Output the (x, y) coordinate of the center of the cell containing the given text.  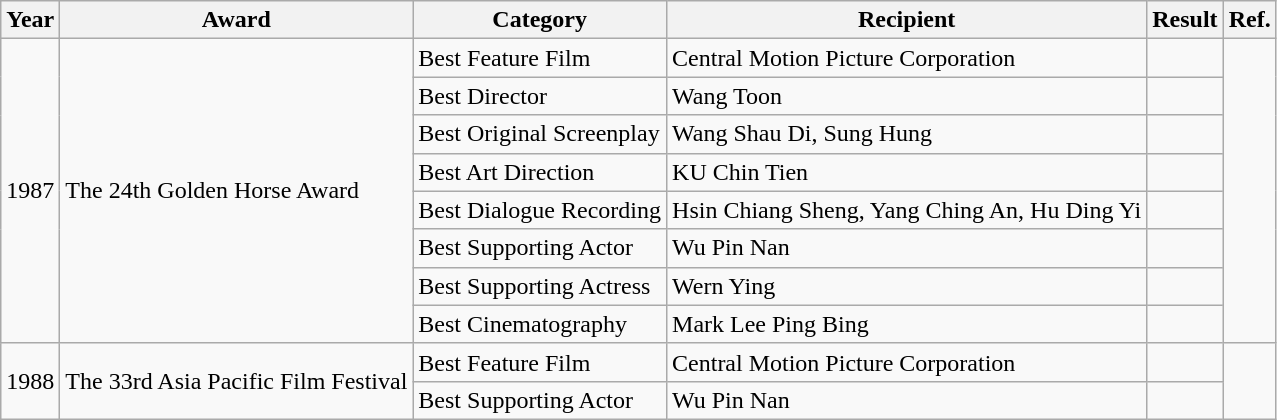
Recipient (907, 20)
Mark Lee Ping Bing (907, 324)
KU Chin Tien (907, 172)
Ref. (1250, 20)
Result (1185, 20)
The 24th Golden Horse Award (236, 191)
Best Director (540, 96)
Wang Toon (907, 96)
Best Supporting Actress (540, 286)
Best Art Direction (540, 172)
Best Dialogue Recording (540, 210)
Wang Shau Di, Sung Hung (907, 134)
1987 (30, 191)
Category (540, 20)
Hsin Chiang Sheng, Yang Ching An, Hu Ding Yi (907, 210)
Wern Ying (907, 286)
1988 (30, 381)
The 33rd Asia Pacific Film Festival (236, 381)
Best Cinematography (540, 324)
Year (30, 20)
Award (236, 20)
Best Original Screenplay (540, 134)
